Output the [X, Y] coordinate of the center of the cell containing the given text.  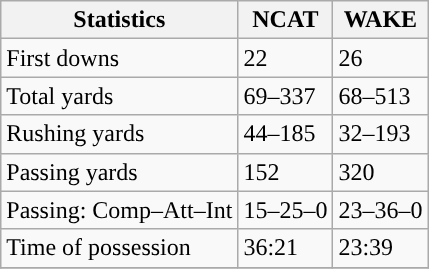
Total yards [120, 96]
15–25–0 [286, 210]
69–337 [286, 96]
26 [380, 58]
Passing: Comp–Att–Int [120, 210]
68–513 [380, 96]
NCAT [286, 20]
22 [286, 58]
36:21 [286, 248]
32–193 [380, 134]
152 [286, 172]
Statistics [120, 20]
First downs [120, 58]
23–36–0 [380, 210]
23:39 [380, 248]
Time of possession [120, 248]
44–185 [286, 134]
320 [380, 172]
Rushing yards [120, 134]
WAKE [380, 20]
Passing yards [120, 172]
